Extract the (X, Y) coordinate from the center of the cell holding the provided text.  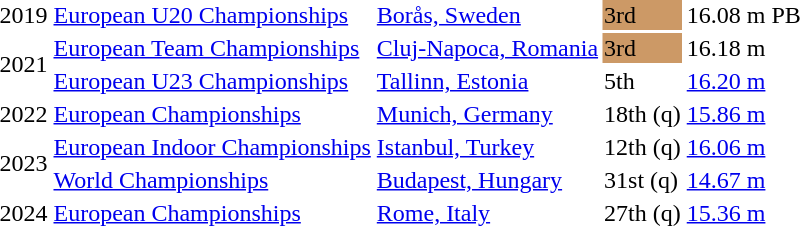
Munich, Germany (487, 114)
European Team Championships (212, 48)
Borås, Sweden (487, 15)
European Indoor Championships (212, 147)
Cluj-Napoca, Romania (487, 48)
5th (643, 81)
European Championships (212, 114)
Tallinn, Estonia (487, 81)
World Championships (212, 180)
European U23 Championships (212, 81)
31st (q) (643, 180)
Budapest, Hungary (487, 180)
12th (q) (643, 147)
European U20 Championships (212, 15)
Istanbul, Turkey (487, 147)
18th (q) (643, 114)
